Return [X, Y] of the center of cell containing provided text 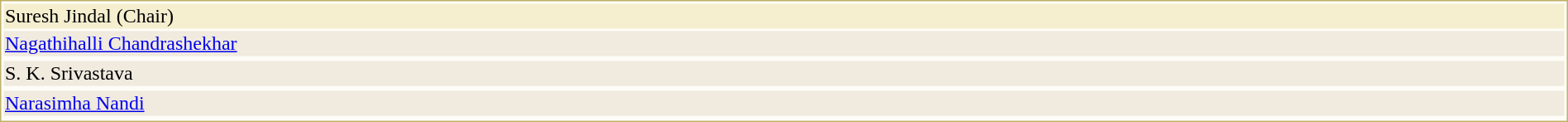
Nagathihalli Chandrashekhar [784, 44]
Narasimha Nandi [784, 104]
S. K. Srivastava [784, 74]
Suresh Jindal (Chair) [784, 16]
